Return the (X, Y) coordinate for the center point of the cell that contains the specified text.  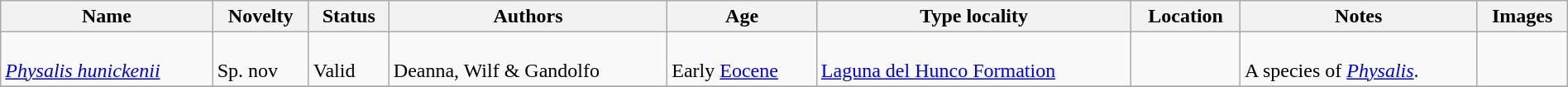
Location (1186, 17)
Novelty (261, 17)
Age (743, 17)
Status (349, 17)
Early Eocene (743, 60)
Images (1522, 17)
Authors (528, 17)
Deanna, Wilf & Gandolfo (528, 60)
Laguna del Hunco Formation (974, 60)
Sp. nov (261, 60)
Notes (1358, 17)
A species of Physalis. (1358, 60)
Type locality (974, 17)
Physalis hunickenii (107, 60)
Name (107, 17)
Valid (349, 60)
